Return the [x, y] coordinate for the center point of the cell that contains the specified text.  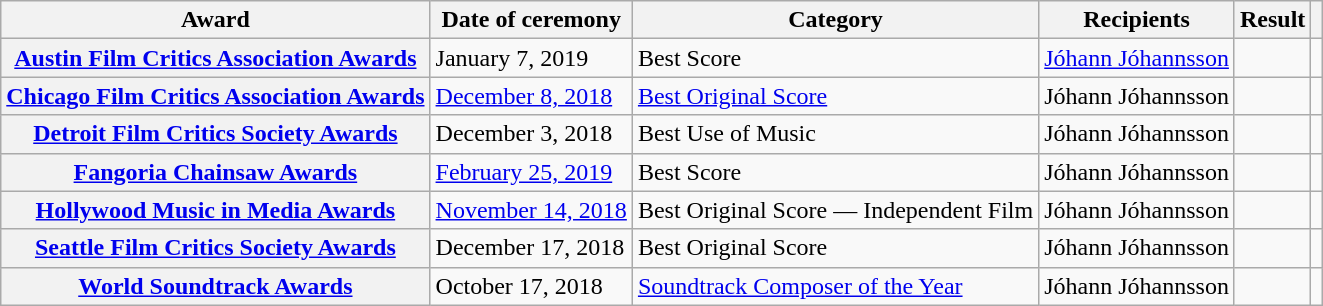
December 8, 2018 [531, 96]
December 3, 2018 [531, 134]
Fangoria Chainsaw Awards [216, 172]
Hollywood Music in Media Awards [216, 210]
Category [835, 20]
Best Original Score — Independent Film [835, 210]
Soundtrack Composer of the Year [835, 286]
Best Use of Music [835, 134]
Chicago Film Critics Association Awards [216, 96]
November 14, 2018 [531, 210]
Detroit Film Critics Society Awards [216, 134]
Austin Film Critics Association Awards [216, 58]
February 25, 2019 [531, 172]
Seattle Film Critics Society Awards [216, 248]
World Soundtrack Awards [216, 286]
Date of ceremony [531, 20]
Recipients [1137, 20]
Result [1272, 20]
Award [216, 20]
October 17, 2018 [531, 286]
January 7, 2019 [531, 58]
December 17, 2018 [531, 248]
